Return the (x, y) coordinate for the center point of the cell that contains the specified text.  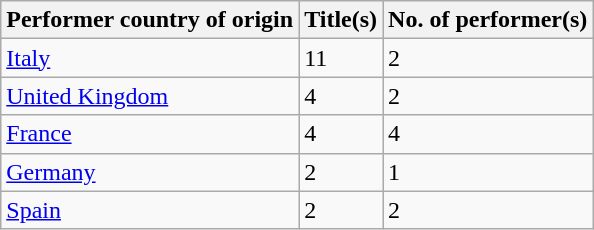
11 (341, 58)
United Kingdom (150, 96)
1 (488, 172)
Title(s) (341, 20)
No. of performer(s) (488, 20)
Germany (150, 172)
Italy (150, 58)
Performer country of origin (150, 20)
Spain (150, 210)
France (150, 134)
